Pinpoint the cell where the given text exists, returning its [X, Y] midpoint coordinate. 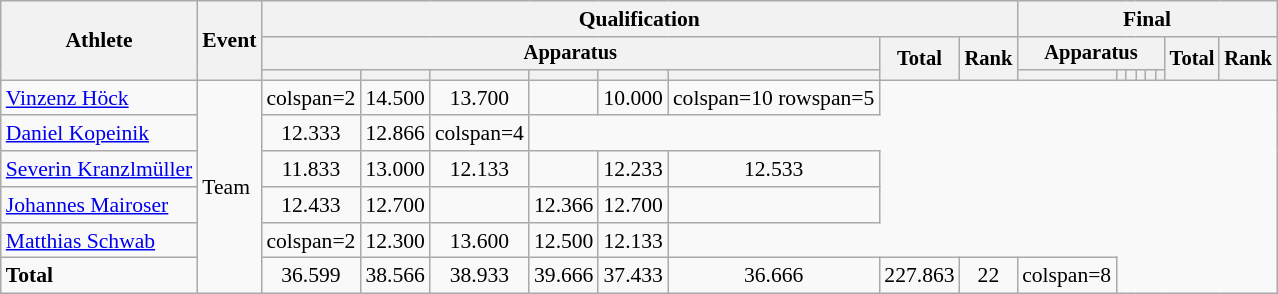
12.433 [310, 205]
39.666 [564, 276]
Johannes Mairoser [100, 205]
12.533 [774, 169]
11.833 [310, 169]
14.500 [394, 98]
Athlete [100, 40]
12.866 [394, 134]
12.366 [564, 205]
38.933 [480, 276]
12.233 [632, 169]
colspan=8 [1066, 276]
227.863 [919, 276]
12.300 [394, 241]
Team [229, 187]
Vinzenz Höck [100, 98]
colspan=4 [480, 134]
10.000 [632, 98]
Qualification [639, 19]
13.700 [480, 98]
colspan=10 rowspan=5 [774, 98]
37.433 [632, 276]
Event [229, 40]
Severin Kranzlmüller [100, 169]
13.600 [480, 241]
22 [989, 276]
13.000 [394, 169]
36.666 [774, 276]
38.566 [394, 276]
12.500 [564, 241]
Matthias Schwab [100, 241]
Daniel Kopeinik [100, 134]
36.599 [310, 276]
12.333 [310, 134]
Final [1147, 19]
